Extract the (x, y) coordinate from the center of the cell holding the provided text.  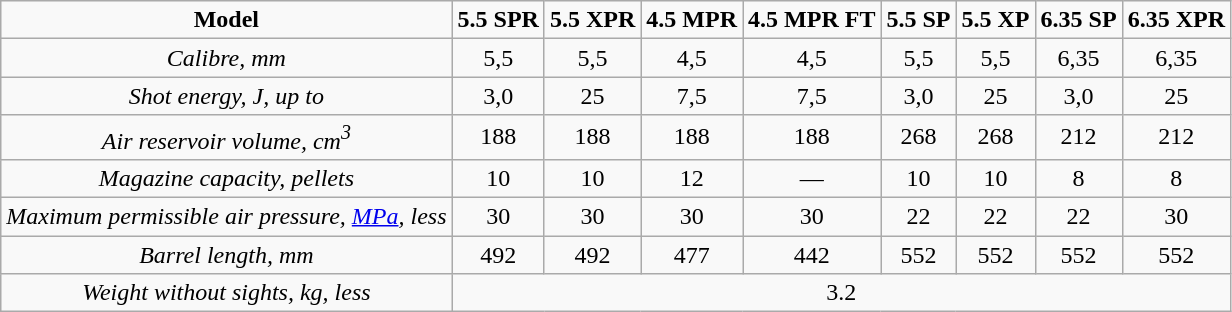
Maximum permissible air pressure, MPa, less (226, 217)
Air reservoir volume, cm3 (226, 138)
5.5 XPR (592, 20)
Magazine capacity, pellets (226, 178)
Weight without sights, kg, less (226, 293)
4.5 MPR FT (812, 20)
477 (692, 255)
Shot energy, J, up to (226, 96)
— (812, 178)
Model (226, 20)
6.35 XPR (1176, 20)
4.5 MPR (692, 20)
Calibre, mm (226, 58)
Barrel length, mm (226, 255)
3.2 (841, 293)
5.5 SP (918, 20)
5.5 SPR (498, 20)
12 (692, 178)
442 (812, 255)
6.35 SP (1078, 20)
5.5 XP (996, 20)
